Identify which cell holds the provided text, then report its (x, y) central coordinate. 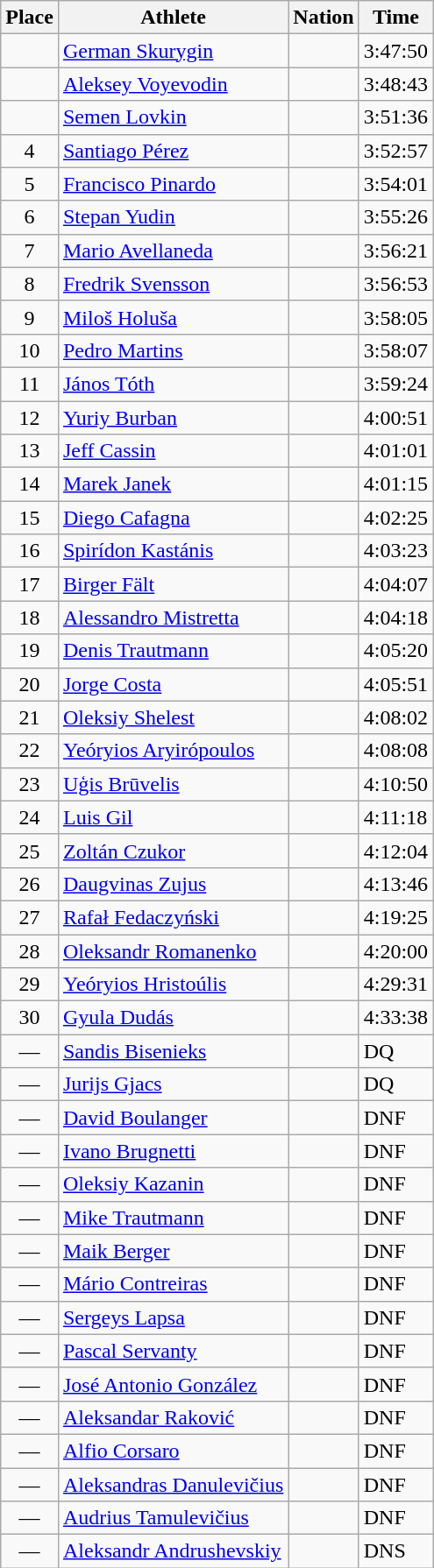
3:58:07 (395, 350)
Miloš Holuša (173, 317)
Nation (324, 18)
4:05:20 (395, 651)
15 (30, 518)
Semen Lovkin (173, 117)
30 (30, 1018)
23 (30, 784)
4:02:25 (395, 518)
3:51:36 (395, 117)
17 (30, 584)
4:00:51 (395, 418)
4:01:15 (395, 484)
Yeóryios Aryirópoulos (173, 751)
Oleksandr Romanenko (173, 950)
3:55:26 (395, 217)
14 (30, 484)
Stepan Yudin (173, 217)
Pedro Martins (173, 350)
Uģis Brūvelis (173, 784)
Pascal Servanty (173, 1351)
Yeóryios Hristoúlis (173, 985)
Maik Berger (173, 1251)
Marek Janek (173, 484)
Ivano Brugnetti (173, 1151)
29 (30, 985)
4:08:02 (395, 717)
3:47:50 (395, 51)
Time (395, 18)
Luis Gil (173, 817)
Rafał Fedaczyński (173, 917)
Mike Trautmann (173, 1218)
Place (30, 18)
4:33:38 (395, 1018)
10 (30, 350)
4:13:46 (395, 884)
Aleksey Voyevodin (173, 84)
3:56:53 (395, 284)
Fredrik Svensson (173, 284)
3:52:57 (395, 151)
4:20:00 (395, 950)
6 (30, 217)
4:12:04 (395, 851)
Jorge Costa (173, 684)
4:19:25 (395, 917)
4:04:07 (395, 584)
4:04:18 (395, 618)
Audrius Tamulevičius (173, 1518)
11 (30, 384)
16 (30, 551)
9 (30, 317)
Aleksandr Andrushevskiy (173, 1551)
Alessandro Mistretta (173, 618)
3:58:05 (395, 317)
Denis Trautmann (173, 651)
4:05:51 (395, 684)
Birger Fält (173, 584)
3:59:24 (395, 384)
4:03:23 (395, 551)
13 (30, 451)
David Boulanger (173, 1118)
4 (30, 151)
20 (30, 684)
Jurijs Gjacs (173, 1084)
Diego Cafagna (173, 518)
Oleksiy Shelest (173, 717)
Mário Contreiras (173, 1284)
4:11:18 (395, 817)
12 (30, 418)
Sandis Bisenieks (173, 1051)
3:56:21 (395, 251)
7 (30, 251)
Gyula Dudás (173, 1018)
Santiago Pérez (173, 151)
27 (30, 917)
János Tóth (173, 384)
Spirídon Kastánis (173, 551)
DNS (395, 1551)
26 (30, 884)
4:01:01 (395, 451)
German Skurygin (173, 51)
28 (30, 950)
25 (30, 851)
18 (30, 618)
3:48:43 (395, 84)
5 (30, 184)
José Antonio González (173, 1384)
Sergeys Lapsa (173, 1317)
21 (30, 717)
Aleksandras Danulevičius (173, 1485)
Daugvinas Zujus (173, 884)
Jeff Cassin (173, 451)
Yuriy Burban (173, 418)
Oleksiy Kazanin (173, 1184)
8 (30, 284)
4:29:31 (395, 985)
Athlete (173, 18)
4:08:08 (395, 751)
19 (30, 651)
Francisco Pinardo (173, 184)
Aleksandar Raković (173, 1417)
24 (30, 817)
Alfio Corsaro (173, 1451)
4:10:50 (395, 784)
22 (30, 751)
Mario Avellaneda (173, 251)
Zoltán Czukor (173, 851)
3:54:01 (395, 184)
